Determine the (x, y) coordinate at the center of the cell enclosing the given text.  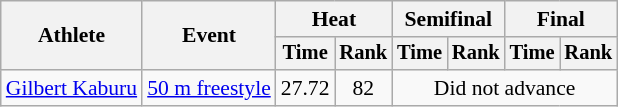
Did not advance (504, 88)
27.72 (306, 88)
82 (363, 88)
Semifinal (448, 19)
Event (209, 36)
Final (561, 19)
Heat (334, 19)
Gilbert Kaburu (72, 88)
50 m freestyle (209, 88)
Athlete (72, 36)
